Return (x, y) of the center of cell containing provided text 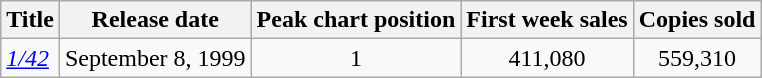
First week sales (547, 20)
411,080 (547, 58)
559,310 (697, 58)
Title (30, 20)
Copies sold (697, 20)
1 (356, 58)
September 8, 1999 (155, 58)
1/42 (30, 58)
Peak chart position (356, 20)
Release date (155, 20)
